Output the [X, Y] coordinate of the center of the cell containing the given text.  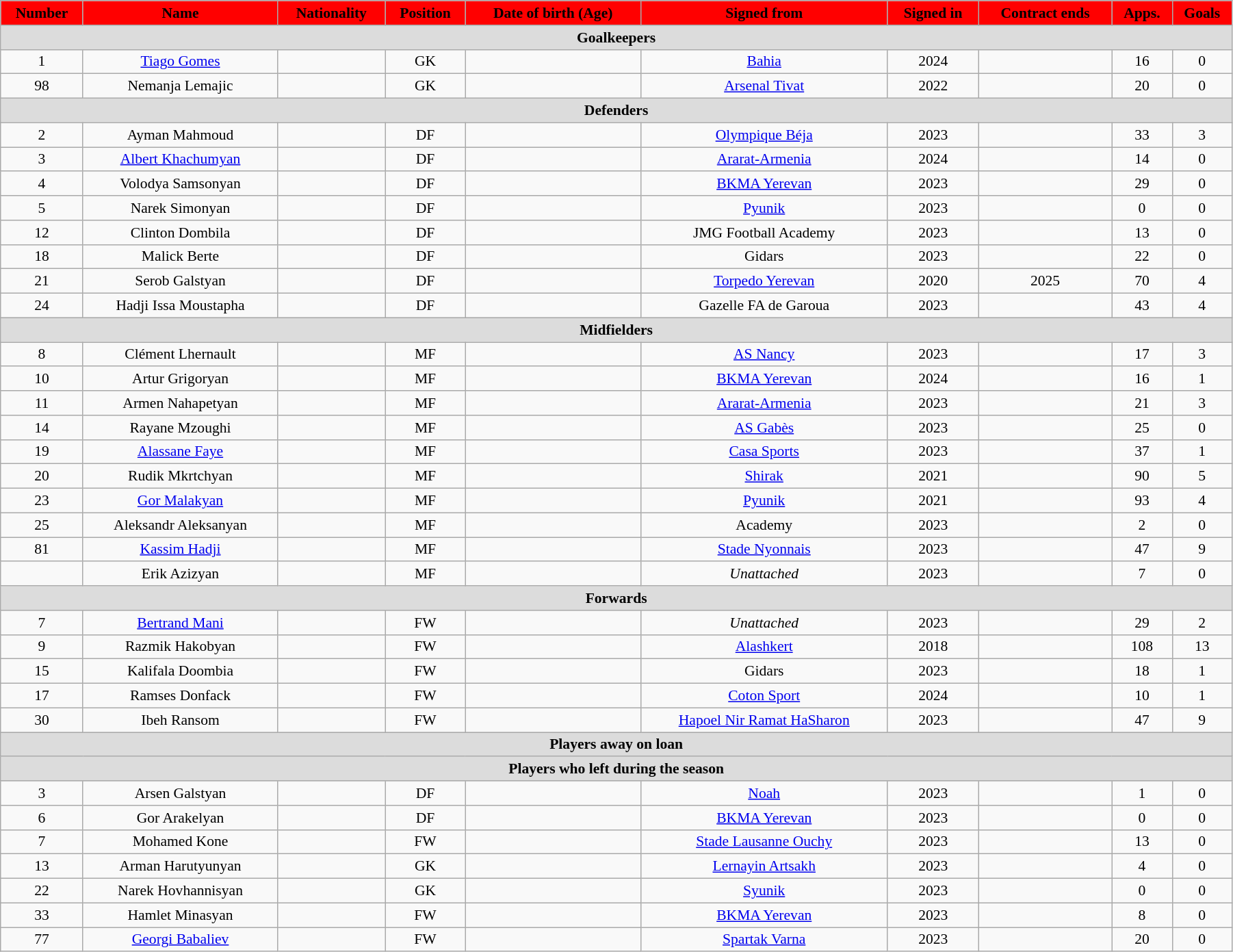
Goalkeepers [616, 38]
Olympique Béja [764, 135]
Armen Nahapetyan [180, 403]
Hamlet Minasyan [180, 915]
2025 [1046, 281]
Bahia [764, 62]
Nationality [331, 13]
108 [1142, 647]
Players away on loan [616, 745]
Syunik [764, 891]
23 [42, 501]
Kalifala Doombia [180, 671]
Goals [1202, 13]
Signed in [933, 13]
12 [42, 233]
70 [1142, 281]
Rudik Mkrtchyan [180, 476]
15 [42, 671]
Rayane Mzoughi [180, 428]
Tiago Gomes [180, 62]
Narek Hovhannisyan [180, 891]
Gor Malakyan [180, 501]
Apps. [1142, 13]
Players who left during the season [616, 769]
Coton Sport [764, 696]
Hadji Issa Moustapha [180, 306]
Alassane Faye [180, 452]
JMG Football Academy [764, 233]
Torpedo Yerevan [764, 281]
Clinton Dombila [180, 233]
6 [42, 818]
98 [42, 86]
Alashkert [764, 647]
Lernayin Artsakh [764, 866]
Position [426, 13]
81 [42, 550]
Gor Arakelyan [180, 818]
Shirak [764, 476]
Albert Khachumyan [180, 159]
2018 [933, 647]
Defenders [616, 111]
24 [42, 306]
Casa Sports [764, 452]
Ramses Donfack [180, 696]
Clément Lhernault [180, 355]
Narek Simonyan [180, 208]
30 [42, 720]
Stade Nyonnais [764, 550]
Signed from [764, 13]
77 [42, 940]
2020 [933, 281]
Ibeh Ransom [180, 720]
93 [1142, 501]
Bertrand Mani [180, 623]
Kassim Hadji [180, 550]
Razmik Hakobyan [180, 647]
2022 [933, 86]
Artur Grigoryan [180, 379]
Date of birth (Age) [553, 13]
Spartak Varna [764, 940]
19 [42, 452]
Arsen Galstyan [180, 793]
90 [1142, 476]
Hapoel Nir Ramat HaSharon [764, 720]
Noah [764, 793]
Name [180, 13]
Contract ends [1046, 13]
Midfielders [616, 330]
Nemanja Lemajic [180, 86]
Malick Berte [180, 257]
Arman Harutyunyan [180, 866]
AS Nancy [764, 355]
Serob Galstyan [180, 281]
Forwards [616, 598]
Academy [764, 525]
Georgi Babaliev [180, 940]
Ayman Mahmoud [180, 135]
Gazelle FA de Garoua [764, 306]
Mohamed Kone [180, 842]
AS Gabès [764, 428]
Number [42, 13]
11 [42, 403]
Arsenal Tivat [764, 86]
Stade Lausanne Ouchy [764, 842]
37 [1142, 452]
Volodya Samsonyan [180, 184]
Aleksandr Aleksanyan [180, 525]
43 [1142, 306]
Erik Azizyan [180, 574]
